Return the (X, Y) coordinate for the center point of the cell that contains the specified text.  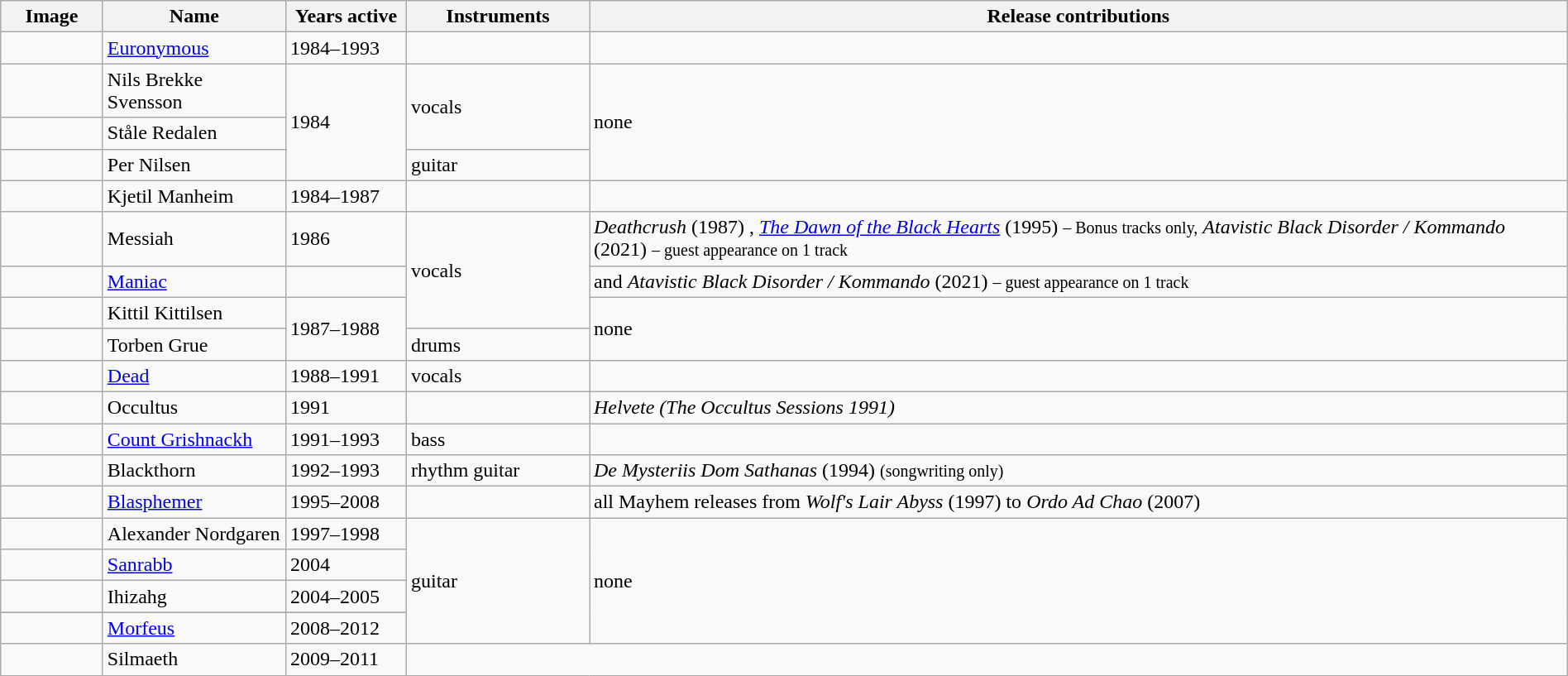
Name (194, 17)
1984–1993 (346, 48)
De Mysteriis Dom Sathanas (1994) (songwriting only) (1078, 471)
drums (498, 344)
1992–1993 (346, 471)
Kjetil Manheim (194, 196)
2008–2012 (346, 628)
Dead (194, 376)
Image (52, 17)
and Atavistic Black Disorder / Kommando (2021) – guest appearance on 1 track (1078, 281)
Count Grishnackh (194, 439)
2004–2005 (346, 597)
1986 (346, 238)
Years active (346, 17)
Torben Grue (194, 344)
Maniac (194, 281)
bass (498, 439)
1991 (346, 407)
Ståle Redalen (194, 133)
1984 (346, 122)
Sanrabb (194, 565)
Blackthorn (194, 471)
1984–1987 (346, 196)
Nils Brekke Svensson (194, 91)
1991–1993 (346, 439)
1988–1991 (346, 376)
rhythm guitar (498, 471)
Release contributions (1078, 17)
all Mayhem releases from Wolf's Lair Abyss (1997) to Ordo Ad Chao (2007) (1078, 502)
1997–1998 (346, 534)
2004 (346, 565)
1987–1988 (346, 328)
Morfeus (194, 628)
Instruments (498, 17)
Kittil Kittilsen (194, 313)
Ihizahg (194, 597)
Blasphemer (194, 502)
2009–2011 (346, 659)
Euronymous (194, 48)
Deathcrush (1987) , The Dawn of the Black Hearts (1995) – Bonus tracks only, Atavistic Black Disorder / Kommando (2021) – guest appearance on 1 track (1078, 238)
Occultus (194, 407)
Messiah (194, 238)
1995–2008 (346, 502)
Alexander Nordgaren (194, 534)
Per Nilsen (194, 165)
Helvete (The Occultus Sessions 1991) (1078, 407)
Silmaeth (194, 659)
